Scan for the cell matching the given text and deliver its (X, Y) coordinate at center. 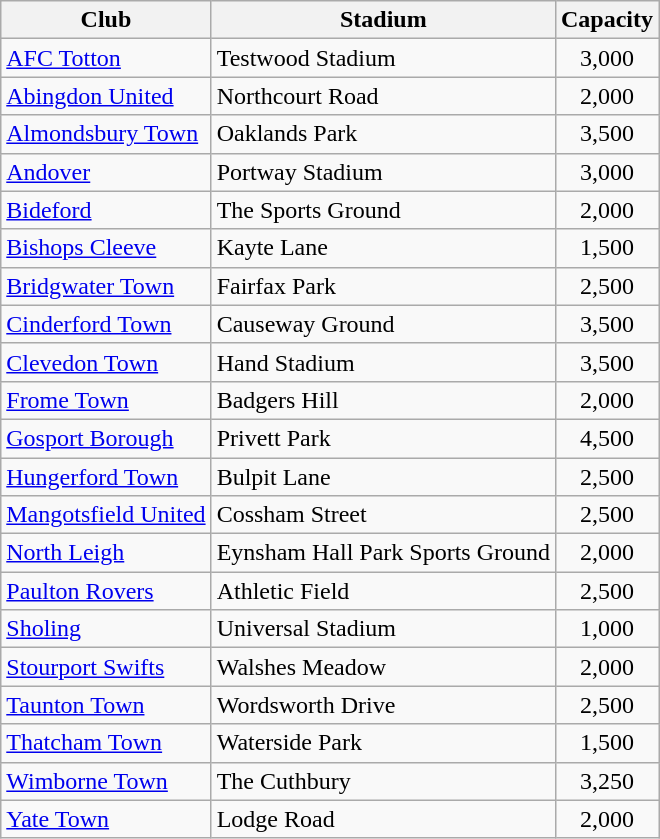
3,250 (606, 781)
Clevedon Town (106, 362)
Frome Town (106, 400)
Stourport Swifts (106, 667)
Bulpit Lane (383, 477)
Athletic Field (383, 591)
Hand Stadium (383, 362)
Universal Stadium (383, 629)
Hungerford Town (106, 477)
Bishops Cleeve (106, 248)
Testwood Stadium (383, 58)
Cossham Street (383, 515)
Wordsworth Drive (383, 705)
Privett Park (383, 438)
Wimborne Town (106, 781)
Club (106, 20)
The Cuthbury (383, 781)
Paulton Rovers (106, 591)
Badgers Hill (383, 400)
Mangotsfield United (106, 515)
Cinderford Town (106, 324)
Sholing (106, 629)
Taunton Town (106, 705)
The Sports Ground (383, 210)
Causeway Ground (383, 324)
Yate Town (106, 819)
Bridgwater Town (106, 286)
Capacity (606, 20)
Walshes Meadow (383, 667)
Eynsham Hall Park Sports Ground (383, 553)
Lodge Road (383, 819)
AFC Totton (106, 58)
Gosport Borough (106, 438)
Oaklands Park (383, 134)
Fairfax Park (383, 286)
Almondsbury Town (106, 134)
Abingdon United (106, 96)
North Leigh (106, 553)
Northcourt Road (383, 96)
Portway Stadium (383, 172)
Kayte Lane (383, 248)
4,500 (606, 438)
Waterside Park (383, 743)
Bideford (106, 210)
1,000 (606, 629)
Stadium (383, 20)
Andover (106, 172)
Thatcham Town (106, 743)
